Search for the cell housing the specified text and yield its (X, Y) center coordinate. 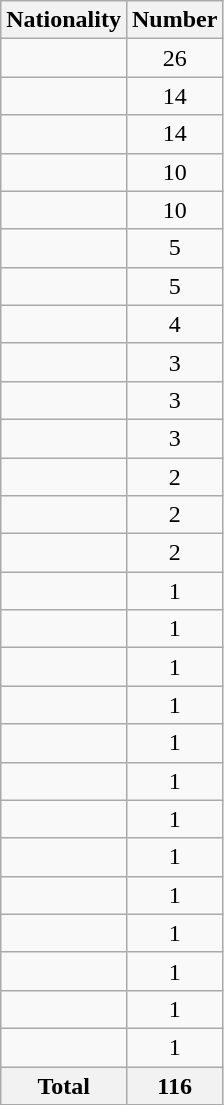
Nationality (64, 20)
4 (174, 324)
Total (64, 1085)
Number (174, 20)
26 (174, 58)
116 (174, 1085)
